Scan for the cell matching the given text and deliver its [X, Y] coordinate at center. 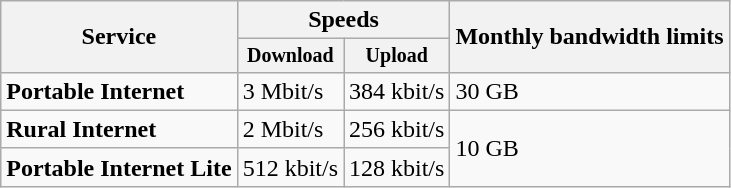
Portable Internet Lite [119, 167]
512 kbit/s [290, 167]
Speeds [344, 20]
Rural Internet [119, 129]
384 kbit/s [397, 91]
2 Mbit/s [290, 129]
Download [290, 56]
10 GB [590, 148]
30 GB [590, 91]
256 kbit/s [397, 129]
128 kbit/s [397, 167]
3 Mbit/s [290, 91]
Service [119, 37]
Monthly bandwidth limits [590, 37]
Portable Internet [119, 91]
Upload [397, 56]
